Capture the cell that displays the provided text and extract its [X, Y] central coordinate. 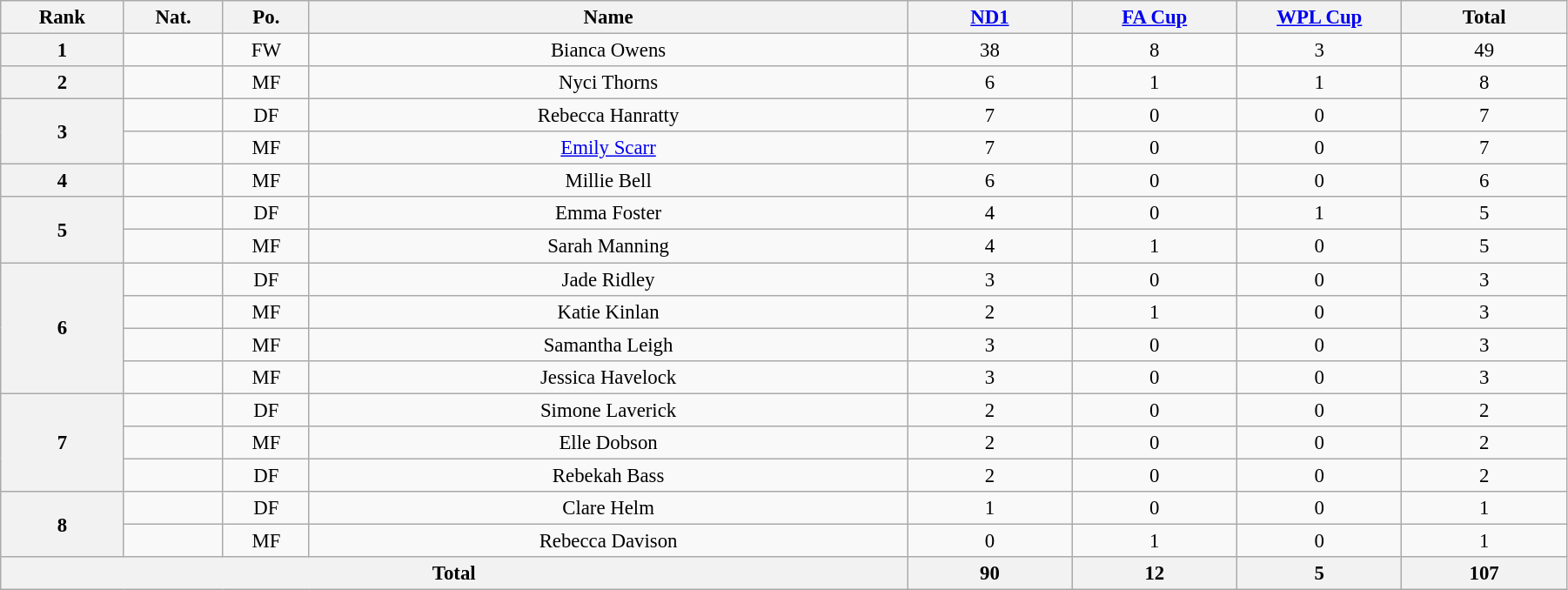
Nyci Thorns [607, 83]
12 [1154, 573]
Bianca Owens [607, 50]
Rebekah Bass [607, 475]
Millie Bell [607, 181]
Po. [266, 17]
Emily Scarr [607, 148]
Clare Helm [607, 508]
90 [990, 573]
Jade Ridley [607, 279]
Rebecca Hanratty [607, 116]
Emma Foster [607, 213]
ND1 [990, 17]
Katie Kinlan [607, 312]
Rank [63, 17]
Simone Laverick [607, 410]
FA Cup [1154, 17]
Name [607, 17]
Jessica Havelock [607, 377]
FW [266, 50]
WPL Cup [1319, 17]
49 [1484, 50]
Rebecca Davison [607, 540]
Nat. [173, 17]
Sarah Manning [607, 246]
Samantha Leigh [607, 345]
107 [1484, 573]
Elle Dobson [607, 443]
38 [990, 50]
